Capture the cell that displays the provided text and extract its (x, y) central coordinate. 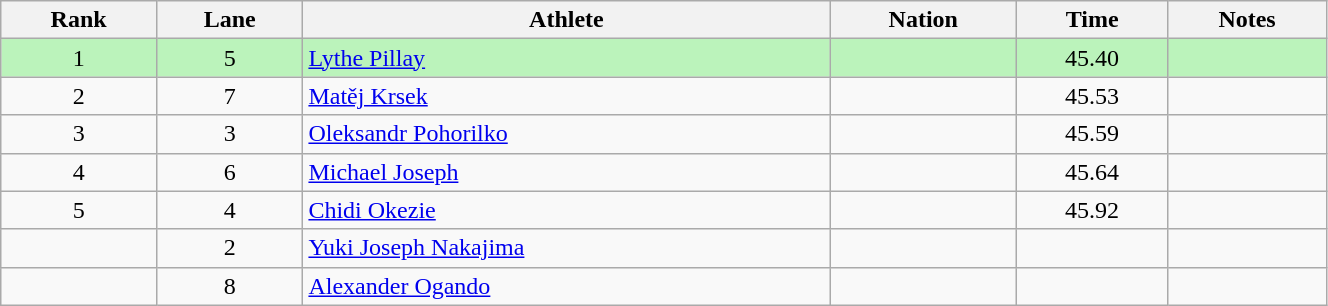
Yuki Joseph Nakajima (566, 248)
Michael Joseph (566, 172)
Time (1092, 20)
Rank (79, 20)
Notes (1248, 20)
Lane (230, 20)
Athlete (566, 20)
Alexander Ogando (566, 286)
45.64 (1092, 172)
Nation (924, 20)
45.53 (1092, 96)
Chidi Okezie (566, 210)
6 (230, 172)
Matěj Krsek (566, 96)
7 (230, 96)
45.59 (1092, 134)
8 (230, 286)
45.40 (1092, 58)
Lythe Pillay (566, 58)
Oleksandr Pohorilko (566, 134)
1 (79, 58)
45.92 (1092, 210)
